Capture the cell that displays the provided text and extract its [x, y] central coordinate. 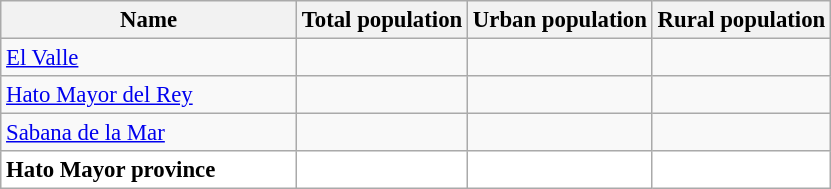
Total population [382, 20]
Hato Mayor province [149, 170]
Hato Mayor del Rey [149, 95]
Sabana de la Mar [149, 133]
Urban population [560, 20]
El Valle [149, 58]
Rural population [741, 20]
Name [149, 20]
